For the text-containing cell, return its midpoint in (X, Y) coordinate format. 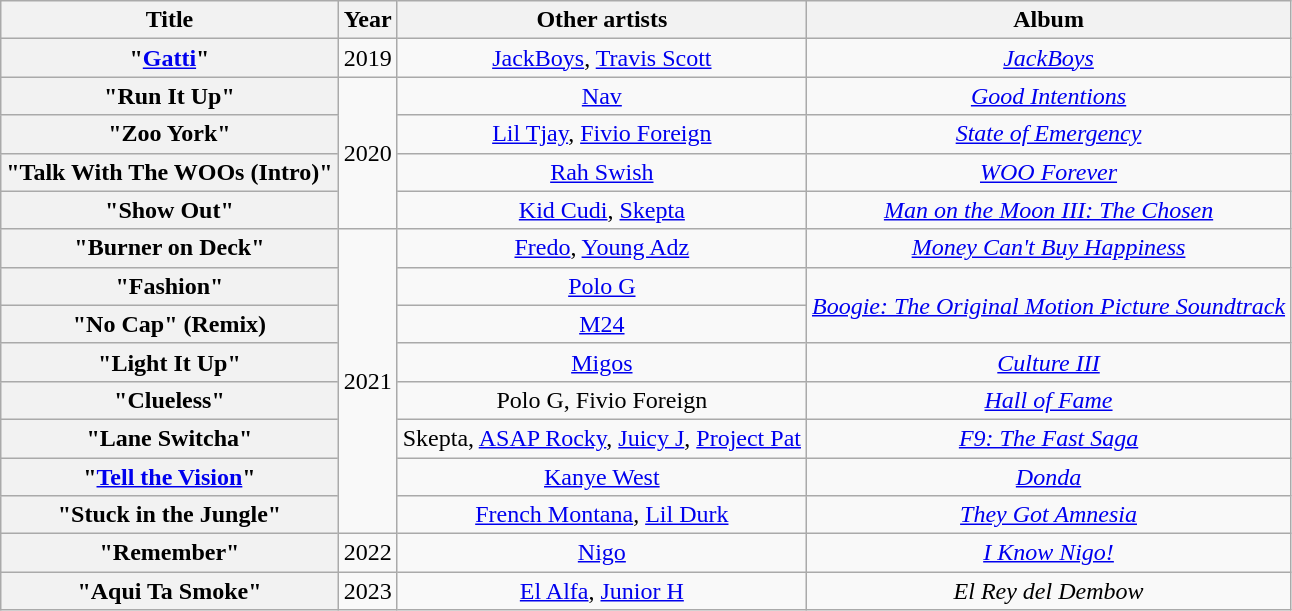
"Stuck in the Jungle" (170, 515)
"Run It Up" (170, 96)
2019 (368, 58)
Boogie: The Original Motion Picture Soundtrack (1048, 305)
2021 (368, 381)
"Light It Up" (170, 362)
Nigo (602, 553)
"Lane Switcha" (170, 438)
State of Emergency (1048, 134)
Good Intentions (1048, 96)
"Burner on Deck" (170, 248)
Polo G, Fivio Foreign (602, 400)
"Fashion" (170, 286)
Album (1048, 20)
F9: The Fast Saga (1048, 438)
"No Cap" (Remix) (170, 324)
Kid Cudi, Skepta (602, 210)
Hall of Fame (1048, 400)
El Alfa, Junior H (602, 591)
JackBoys, Travis Scott (602, 58)
"Zoo York" (170, 134)
Culture III (1048, 362)
Title (170, 20)
JackBoys (1048, 58)
"Show Out" (170, 210)
M24 (602, 324)
WOO Forever (1048, 172)
Lil Tjay, Fivio Foreign (602, 134)
"Aqui Ta Smoke" (170, 591)
Money Can't Buy Happiness (1048, 248)
Kanye West (602, 477)
Skepta, ASAP Rocky, Juicy J, Project Pat (602, 438)
Nav (602, 96)
Donda (1048, 477)
2020 (368, 153)
Fredo, Young Adz (602, 248)
Rah Swish (602, 172)
"Clueless" (170, 400)
Other artists (602, 20)
"Remember" (170, 553)
"Talk With The WOOs (Intro)" (170, 172)
Migos (602, 362)
"Tell the Vision" (170, 477)
I Know Nigo! (1048, 553)
Polo G (602, 286)
They Got Amnesia (1048, 515)
Year (368, 20)
El Rey del Dembow (1048, 591)
2022 (368, 553)
2023 (368, 591)
Man on the Moon III: The Chosen (1048, 210)
"Gatti" (170, 58)
French Montana, Lil Durk (602, 515)
